Pinpoint the cell where the given text exists, returning its (X, Y) midpoint coordinate. 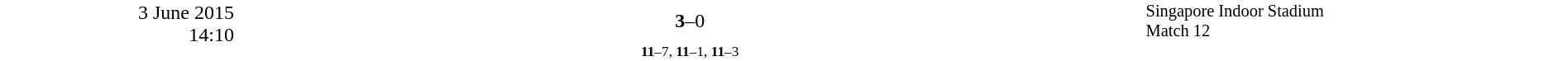
3–0 (690, 21)
3 June 201514:10 (117, 30)
Singapore Indoor StadiumMatch 12 (1356, 21)
11–7, 11–1, 11–3 (690, 51)
